Detect which cell encompasses the target text, then output its (X, Y) center coordinate. 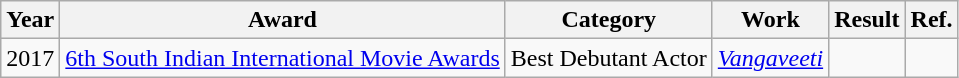
2017 (30, 58)
Ref. (932, 20)
Category (608, 20)
Result (867, 20)
Year (30, 20)
Work (770, 20)
6th South Indian International Movie Awards (282, 58)
Award (282, 20)
Best Debutant Actor (608, 58)
Vangaveeti (770, 58)
